Output the [x, y] coordinate of the center of the cell containing the given text.  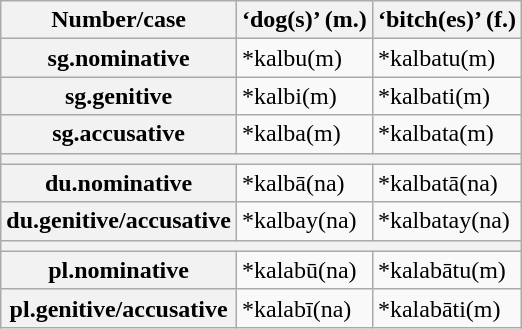
*kalbay(na) [304, 221]
*kalabāti(m) [446, 308]
sg.genitive [119, 96]
*kalabū(na) [304, 270]
*kalbatay(na) [446, 221]
du.genitive/accusative [119, 221]
*kalabātu(m) [446, 270]
sg.nominative [119, 58]
*kalbā(na) [304, 183]
*kalbatā(na) [446, 183]
*kalba(m) [304, 134]
Number/case [119, 20]
*kalbata(m) [446, 134]
pl.genitive/accusative [119, 308]
‘bitch(es)’ (f.) [446, 20]
du.nominative [119, 183]
*kalabī(na) [304, 308]
*kalbatu(m) [446, 58]
pl.nominative [119, 270]
*kalbi(m) [304, 96]
sg.accusative [119, 134]
‘dog(s)’ (m.) [304, 20]
*kalbu(m) [304, 58]
*kalbati(m) [446, 96]
